Identify which cell holds the provided text, then report its [X, Y] central coordinate. 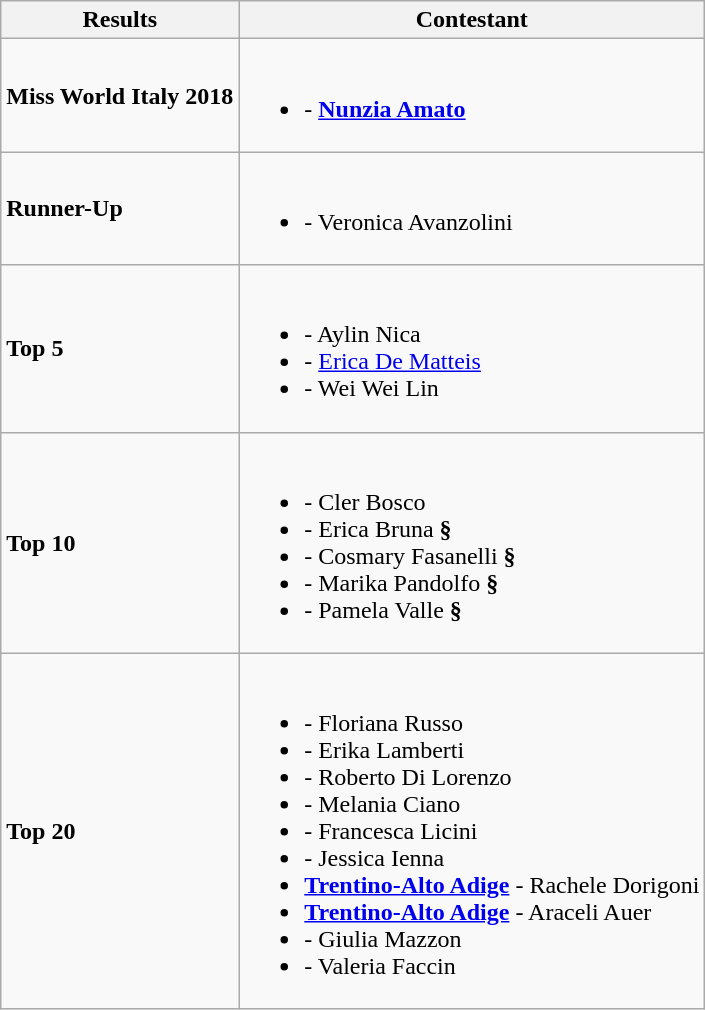
- Nunzia Amato [472, 96]
Top 20 [120, 831]
Contestant [472, 20]
- Aylin Nica - Erica De Matteis - Wei Wei Lin [472, 348]
Runner-Up [120, 208]
- Cler Bosco - Erica Bruna § - Cosmary Fasanelli § - Marika Pandolfo § - Pamela Valle § [472, 542]
Top 5 [120, 348]
- Veronica Avanzolini [472, 208]
Miss World Italy 2018 [120, 96]
Top 10 [120, 542]
Results [120, 20]
